Find where the given text appears and provide that cell's center as (x, y) coordinate. 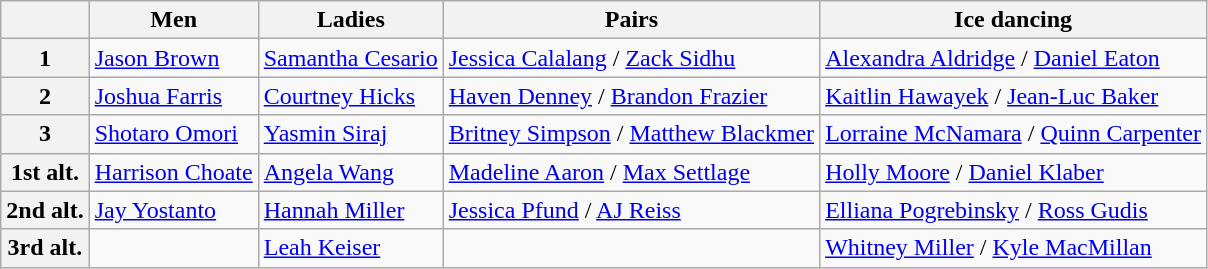
Jessica Calalang / Zack Sidhu (631, 58)
Jay Yostanto (174, 210)
Joshua Farris (174, 96)
Lorraine McNamara / Quinn Carpenter (1014, 134)
Angela Wang (350, 172)
Hannah Miller (350, 210)
Jason Brown (174, 58)
Harrison Choate (174, 172)
Shotaro Omori (174, 134)
Whitney Miller / Kyle MacMillan (1014, 248)
2nd alt. (45, 210)
Men (174, 20)
Pairs (631, 20)
2 (45, 96)
Madeline Aaron / Max Settlage (631, 172)
Holly Moore / Daniel Klaber (1014, 172)
3 (45, 134)
Haven Denney / Brandon Frazier (631, 96)
Leah Keiser (350, 248)
Alexandra Aldridge / Daniel Eaton (1014, 58)
3rd alt. (45, 248)
Britney Simpson / Matthew Blackmer (631, 134)
1st alt. (45, 172)
1 (45, 58)
Elliana Pogrebinsky / Ross Gudis (1014, 210)
Jessica Pfund / AJ Reiss (631, 210)
Ice dancing (1014, 20)
Ladies (350, 20)
Yasmin Siraj (350, 134)
Courtney Hicks (350, 96)
Samantha Cesario (350, 58)
Kaitlin Hawayek / Jean-Luc Baker (1014, 96)
